For the text-containing cell, return its midpoint in [x, y] coordinate format. 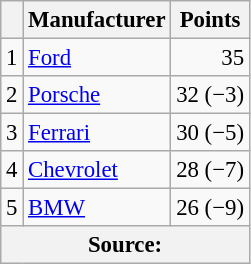
1 [12, 58]
Source: [126, 245]
Porsche [97, 95]
Points [210, 20]
35 [210, 58]
Ferrari [97, 133]
Ford [97, 58]
5 [12, 208]
BMW [97, 208]
2 [12, 95]
Chevrolet [97, 170]
32 (−3) [210, 95]
Manufacturer [97, 20]
3 [12, 133]
26 (−9) [210, 208]
4 [12, 170]
30 (−5) [210, 133]
28 (−7) [210, 170]
